Scan for the cell matching the given text and deliver its (x, y) coordinate at center. 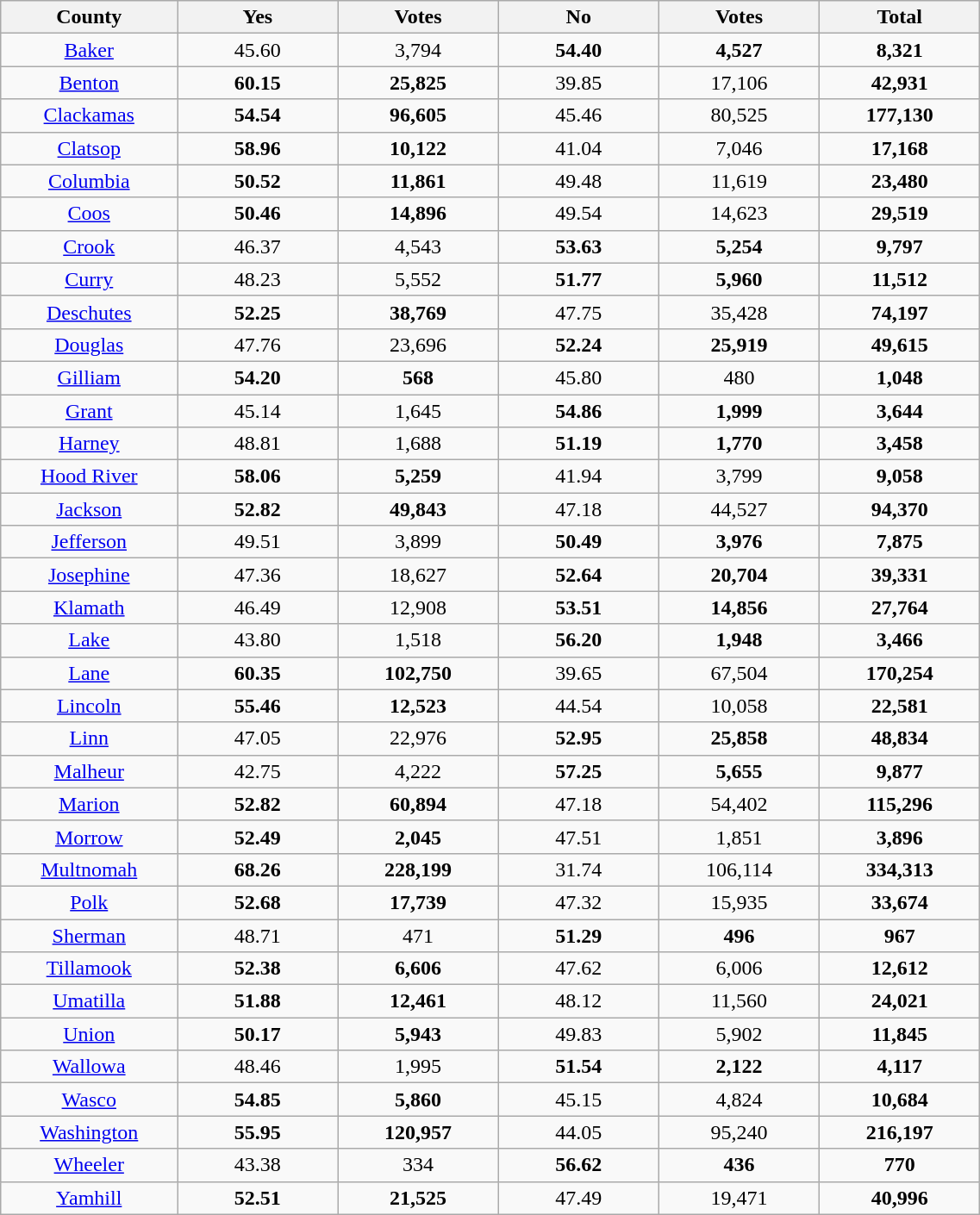
38,769 (418, 312)
46.37 (258, 246)
471 (418, 935)
74,197 (900, 312)
Douglas (90, 345)
4,117 (900, 1067)
Wallowa (90, 1067)
Grant (90, 411)
54.20 (258, 377)
47.36 (258, 575)
51.19 (578, 444)
1,645 (418, 411)
Josephine (90, 575)
1,770 (739, 444)
Deschutes (90, 312)
No (578, 17)
43.80 (258, 640)
County (90, 17)
Polk (90, 902)
52.38 (258, 969)
52.68 (258, 902)
Baker (90, 50)
Malheur (90, 771)
Sherman (90, 935)
60.35 (258, 673)
3,644 (900, 411)
436 (739, 1165)
Yamhill (90, 1198)
57.25 (578, 771)
96,605 (418, 115)
8,321 (900, 50)
50.52 (258, 181)
Curry (90, 279)
23,480 (900, 181)
Wasco (90, 1100)
40,996 (900, 1198)
43.38 (258, 1165)
94,370 (900, 509)
47.05 (258, 738)
6,606 (418, 969)
49,843 (418, 509)
7,046 (739, 148)
5,254 (739, 246)
49.83 (578, 1034)
48.81 (258, 444)
12,461 (418, 1001)
4,543 (418, 246)
48.46 (258, 1067)
56.62 (578, 1165)
52.95 (578, 738)
967 (900, 935)
23,696 (418, 345)
45.60 (258, 50)
Klamath (90, 607)
Multnomah (90, 869)
24,021 (900, 1001)
1,948 (739, 640)
102,750 (418, 673)
39,331 (900, 575)
20,704 (739, 575)
48.71 (258, 935)
Harney (90, 444)
25,858 (739, 738)
27,764 (900, 607)
44.05 (578, 1132)
51.77 (578, 279)
Yes (258, 17)
50.17 (258, 1034)
115,296 (900, 804)
Coos (90, 214)
47.32 (578, 902)
9,797 (900, 246)
2,122 (739, 1067)
1,688 (418, 444)
22,976 (418, 738)
3,896 (900, 837)
14,896 (418, 214)
4,824 (739, 1100)
12,523 (418, 706)
5,860 (418, 1100)
11,619 (739, 181)
54,402 (739, 804)
334,313 (900, 869)
50.46 (258, 214)
5,943 (418, 1034)
41.94 (578, 477)
29,519 (900, 214)
Benton (90, 83)
Marion (90, 804)
58.06 (258, 477)
49.51 (258, 542)
49.48 (578, 181)
770 (900, 1165)
216,197 (900, 1132)
Columbia (90, 181)
48,834 (900, 738)
52.25 (258, 312)
67,504 (739, 673)
Gilliam (90, 377)
95,240 (739, 1132)
19,471 (739, 1198)
68.26 (258, 869)
41.04 (578, 148)
Lake (90, 640)
5,960 (739, 279)
496 (739, 935)
Morrow (90, 837)
31.74 (578, 869)
45.80 (578, 377)
18,627 (418, 575)
47.76 (258, 345)
3,794 (418, 50)
39.65 (578, 673)
1,995 (418, 1067)
47.75 (578, 312)
52.64 (578, 575)
15,935 (739, 902)
106,114 (739, 869)
14,623 (739, 214)
4,527 (739, 50)
Linn (90, 738)
12,612 (900, 969)
11,512 (900, 279)
39.85 (578, 83)
55.95 (258, 1132)
53.51 (578, 607)
3,799 (739, 477)
25,825 (418, 83)
35,428 (739, 312)
480 (739, 377)
42,931 (900, 83)
Total (900, 17)
Jefferson (90, 542)
11,861 (418, 181)
51.88 (258, 1001)
47.62 (578, 969)
42.75 (258, 771)
1,999 (739, 411)
Wheeler (90, 1165)
Union (90, 1034)
22,581 (900, 706)
5,655 (739, 771)
10,122 (418, 148)
3,976 (739, 542)
58.96 (258, 148)
45.14 (258, 411)
6,006 (739, 969)
33,674 (900, 902)
334 (418, 1165)
Jackson (90, 509)
45.46 (578, 115)
17,106 (739, 83)
52.49 (258, 837)
1,048 (900, 377)
54.40 (578, 50)
14,856 (739, 607)
10,058 (739, 706)
17,168 (900, 148)
Tillamook (90, 969)
5,552 (418, 279)
120,957 (418, 1132)
177,130 (900, 115)
60.15 (258, 83)
60,894 (418, 804)
52.24 (578, 345)
11,845 (900, 1034)
47.49 (578, 1198)
46.49 (258, 607)
50.49 (578, 542)
51.29 (578, 935)
5,902 (739, 1034)
48.23 (258, 279)
25,919 (739, 345)
47.51 (578, 837)
54.85 (258, 1100)
1,851 (739, 837)
Lincoln (90, 706)
48.12 (578, 1001)
9,058 (900, 477)
56.20 (578, 640)
3,899 (418, 542)
1,518 (418, 640)
80,525 (739, 115)
52.51 (258, 1198)
9,877 (900, 771)
568 (418, 377)
53.63 (578, 246)
Clatsop (90, 148)
12,908 (418, 607)
Washington (90, 1132)
170,254 (900, 673)
Hood River (90, 477)
44.54 (578, 706)
4,222 (418, 771)
7,875 (900, 542)
Umatilla (90, 1001)
51.54 (578, 1067)
3,458 (900, 444)
2,045 (418, 837)
5,259 (418, 477)
11,560 (739, 1001)
49,615 (900, 345)
49.54 (578, 214)
54.54 (258, 115)
228,199 (418, 869)
55.46 (258, 706)
21,525 (418, 1198)
Lane (90, 673)
Clackamas (90, 115)
17,739 (418, 902)
3,466 (900, 640)
54.86 (578, 411)
45.15 (578, 1100)
Crook (90, 246)
10,684 (900, 1100)
44,527 (739, 509)
